Scan for the cell matching the given text and deliver its (X, Y) coordinate at center. 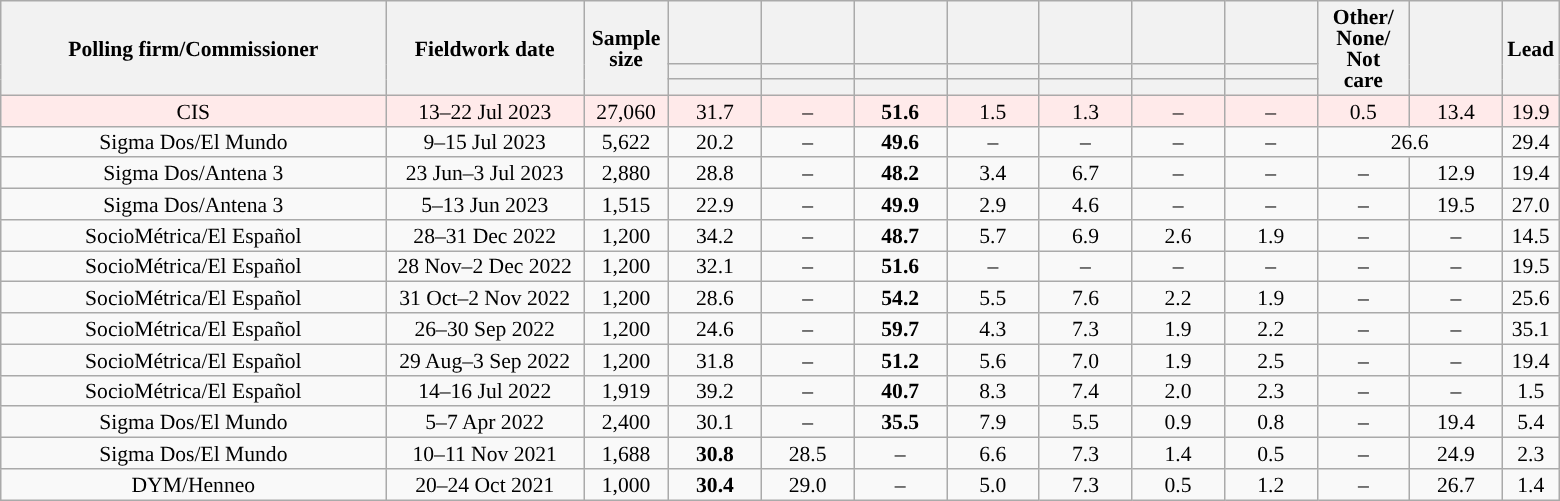
32.1 (716, 266)
CIS (194, 110)
59.7 (900, 328)
28.8 (716, 174)
6.7 (1086, 174)
31 Oct–2 Nov 2022 (485, 298)
2.9 (992, 204)
5.7 (992, 236)
0.8 (1270, 422)
22.9 (716, 204)
26.6 (1410, 142)
1,688 (626, 454)
14–16 Jul 2022 (485, 390)
29.4 (1530, 142)
20–24 Oct 2021 (485, 484)
14.5 (1530, 236)
51.2 (900, 360)
13.4 (1456, 110)
28 Nov–2 Dec 2022 (485, 266)
48.2 (900, 174)
27,060 (626, 110)
2.5 (1270, 360)
1.3 (1086, 110)
Other/None/Notcare (1364, 48)
6.6 (992, 454)
Lead (1530, 48)
5.0 (992, 484)
1,000 (626, 484)
30.1 (716, 422)
2,400 (626, 422)
28.5 (808, 454)
Polling firm/Commissioner (194, 48)
1.2 (1270, 484)
2.6 (1178, 236)
40.7 (900, 390)
10–11 Nov 2021 (485, 454)
29.0 (808, 484)
27.0 (1530, 204)
5–13 Jun 2023 (485, 204)
39.2 (716, 390)
28–31 Dec 2022 (485, 236)
35.5 (900, 422)
26.7 (1456, 484)
Fieldwork date (485, 48)
25.6 (1530, 298)
5–7 Apr 2022 (485, 422)
49.6 (900, 142)
5,622 (626, 142)
31.8 (716, 360)
2,880 (626, 174)
9–15 Jul 2023 (485, 142)
30.8 (716, 454)
31.7 (716, 110)
12.9 (1456, 174)
23 Jun–3 Jul 2023 (485, 174)
20.2 (716, 142)
2.0 (1178, 390)
1,919 (626, 390)
19.9 (1530, 110)
7.6 (1086, 298)
49.9 (900, 204)
1,515 (626, 204)
7.9 (992, 422)
0.9 (1178, 422)
34.2 (716, 236)
26–30 Sep 2022 (485, 328)
48.7 (900, 236)
29 Aug–3 Sep 2022 (485, 360)
4.6 (1086, 204)
7.0 (1086, 360)
30.4 (716, 484)
6.9 (1086, 236)
DYM/Henneo (194, 484)
35.1 (1530, 328)
8.3 (992, 390)
Sample size (626, 48)
7.4 (1086, 390)
5.6 (992, 360)
24.6 (716, 328)
3.4 (992, 174)
54.2 (900, 298)
28.6 (716, 298)
13–22 Jul 2023 (485, 110)
5.4 (1530, 422)
4.3 (992, 328)
24.9 (1456, 454)
